Search for the cell housing the specified text and yield its [X, Y] center coordinate. 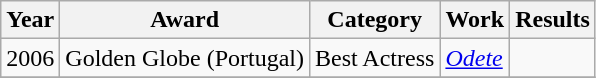
Year [30, 20]
Odete [475, 58]
Work [475, 20]
2006 [30, 58]
Award [185, 20]
Golden Globe (Portugal) [185, 58]
Category [374, 20]
Best Actress [374, 58]
Results [553, 20]
